Extract the (X, Y) coordinate from the center of the cell holding the provided text.  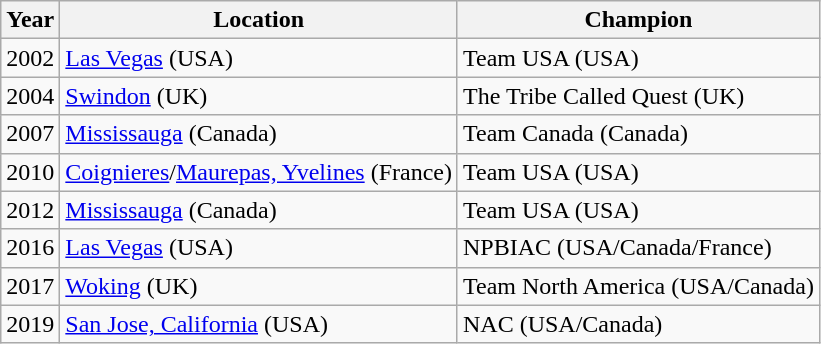
Team North America (USA/Canada) (638, 286)
2016 (30, 248)
2004 (30, 96)
The Tribe Called Quest (UK) (638, 96)
Swindon (UK) (259, 96)
Location (259, 20)
Coignieres/Maurepas, Yvelines (France) (259, 172)
2010 (30, 172)
2017 (30, 286)
Woking (UK) (259, 286)
Champion (638, 20)
2019 (30, 324)
NAC (USA/Canada) (638, 324)
2012 (30, 210)
2007 (30, 134)
San Jose, California (USA) (259, 324)
Year (30, 20)
Team Canada (Canada) (638, 134)
NPBIAC (USA/Canada/France) (638, 248)
2002 (30, 58)
